Extract the [X, Y] coordinate from the center of the cell holding the provided text.  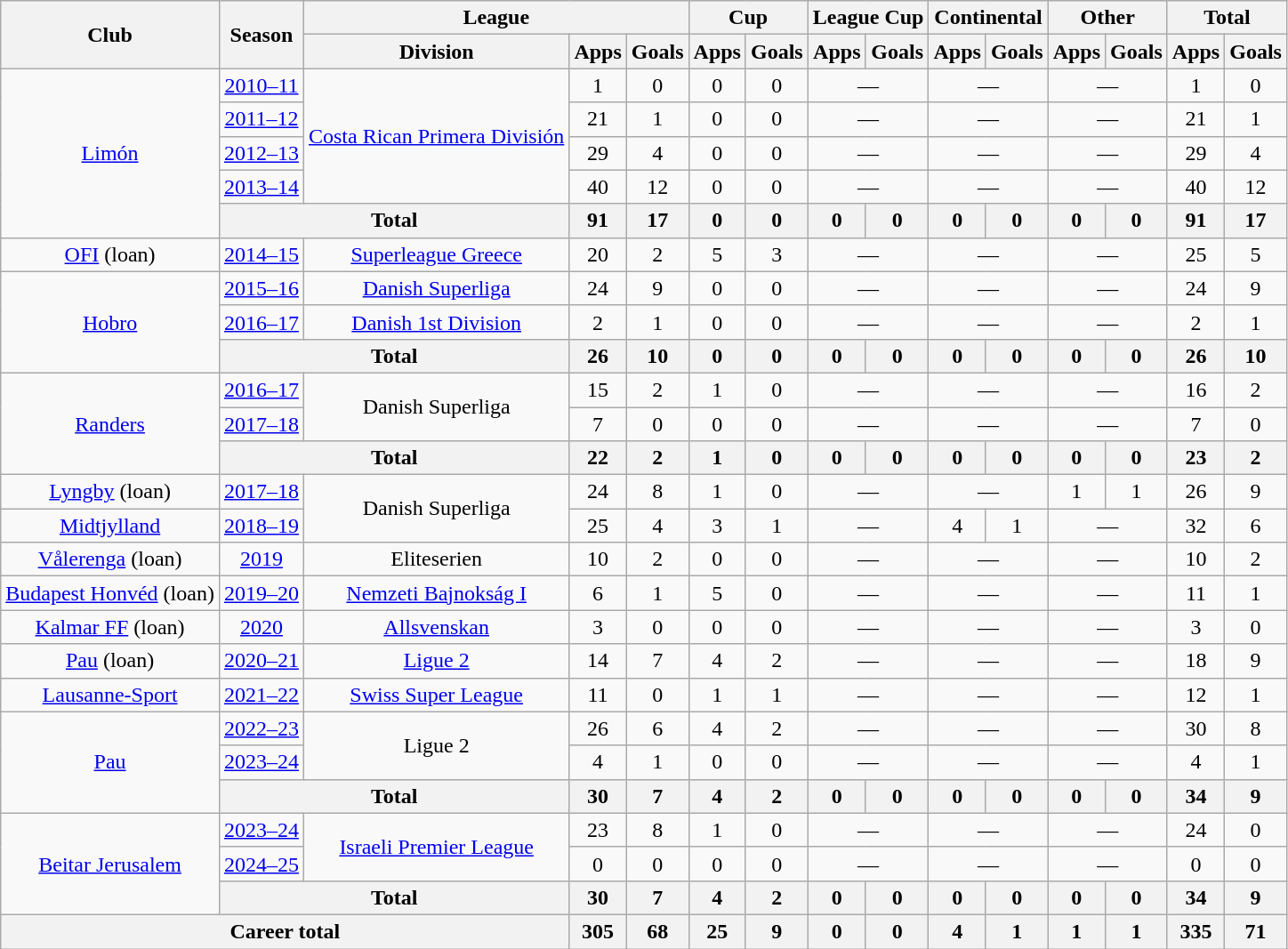
Israeli Premier League [436, 847]
Costa Rican Primera División [436, 136]
Cup [748, 18]
Swiss Super League [436, 695]
2022–23 [262, 728]
15 [598, 390]
22 [598, 458]
2014–15 [262, 254]
2021–22 [262, 695]
Randers [110, 423]
Kalmar FF (loan) [110, 627]
Hobro [110, 322]
Beitar Jerusalem [110, 864]
Division [436, 52]
2020 [262, 627]
2011–12 [262, 119]
2018–19 [262, 526]
Other [1107, 18]
20 [598, 254]
2020–21 [262, 661]
71 [1256, 931]
Career total [285, 931]
Midtjylland [110, 526]
68 [657, 931]
Nemzeti Bajnokság I [436, 593]
14 [598, 661]
Pau (loan) [110, 661]
16 [1195, 390]
Season [262, 35]
OFI (loan) [110, 254]
2013–14 [262, 187]
32 [1195, 526]
Allsvenskan [436, 627]
335 [1195, 931]
2019 [262, 559]
2024–25 [262, 864]
League Cup [868, 18]
Superleague Greece [436, 254]
2010–11 [262, 85]
Pau [110, 762]
2012–13 [262, 153]
2019–20 [262, 593]
Continental [988, 18]
Club [110, 35]
Lyngby (loan) [110, 492]
2015–16 [262, 288]
Lausanne-Sport [110, 695]
Eliteserien [436, 559]
Budapest Honvéd (loan) [110, 593]
Limón [110, 153]
Vålerenga (loan) [110, 559]
Danish 1st Division [436, 322]
League [496, 18]
305 [598, 931]
18 [1195, 661]
